For the text-containing cell, return its midpoint in (X, Y) coordinate format. 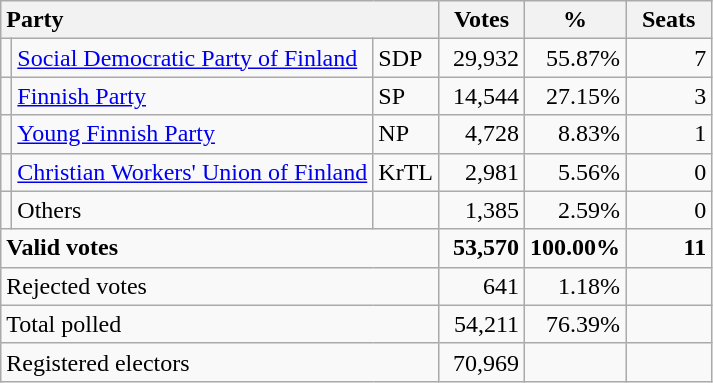
14,544 (482, 96)
Registered electors (220, 362)
NP (406, 134)
641 (482, 286)
Seats (669, 20)
KrTL (406, 172)
% (576, 20)
SDP (406, 58)
8.83% (576, 134)
Others (192, 210)
Finnish Party (192, 96)
100.00% (576, 248)
4,728 (482, 134)
Votes (482, 20)
27.15% (576, 96)
55.87% (576, 58)
53,570 (482, 248)
Valid votes (220, 248)
76.39% (576, 324)
7 (669, 58)
54,211 (482, 324)
2,981 (482, 172)
Rejected votes (220, 286)
11 (669, 248)
SP (406, 96)
2.59% (576, 210)
Total polled (220, 324)
Social Democratic Party of Finland (192, 58)
70,969 (482, 362)
1,385 (482, 210)
3 (669, 96)
Party (220, 20)
1 (669, 134)
5.56% (576, 172)
Young Finnish Party (192, 134)
Christian Workers' Union of Finland (192, 172)
29,932 (482, 58)
1.18% (576, 286)
